Pinpoint the cell where the given text exists, returning its (X, Y) midpoint coordinate. 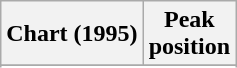
Peakposition (189, 34)
Chart (1995) (72, 34)
